Return the [x, y] coordinate for the center point of the cell that contains the specified text.  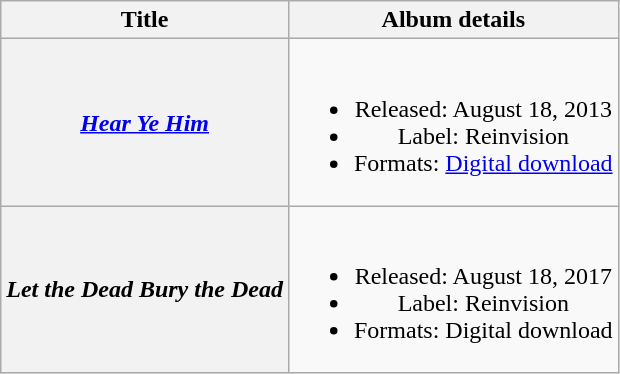
Hear Ye Him [145, 122]
Title [145, 20]
Released: August 18, 2017Label: ReinvisionFormats: Digital download [453, 290]
Album details [453, 20]
Released: August 18, 2013Label: ReinvisionFormats: Digital download [453, 122]
Let the Dead Bury the Dead [145, 290]
